Capture the cell that displays the provided text and extract its (x, y) central coordinate. 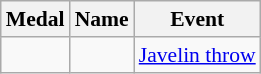
Event (198, 19)
Javelin throw (198, 55)
Name (102, 19)
Medal (36, 19)
